Output the (X, Y) coordinate of the center of the cell containing the given text.  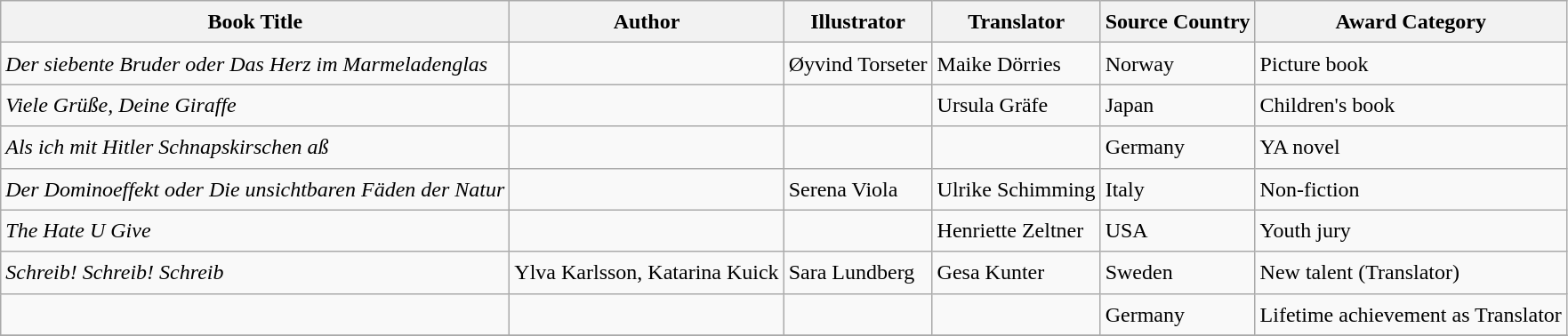
Serena Viola (857, 188)
Picture book (1411, 64)
Youth jury (1411, 231)
Ylva Karlsson, Katarina Kuick (647, 272)
Gesa Kunter (1016, 272)
Japan (1178, 105)
Norway (1178, 64)
Non-fiction (1411, 188)
Lifetime achievement as Translator (1411, 315)
Award Category (1411, 21)
Der Dominoeffekt oder Die unsichtbaren Fäden der Natur (255, 188)
New talent (Translator) (1411, 272)
Viele Grüße, Deine Giraffe (255, 105)
Author (647, 21)
Illustrator (857, 21)
Henriette Zeltner (1016, 231)
Als ich mit Hitler Schnapskirschen aß (255, 148)
The Hate U Give (255, 231)
USA (1178, 231)
Children's book (1411, 105)
Sweden (1178, 272)
Øyvind Torseter (857, 64)
Maike Dörries (1016, 64)
YA novel (1411, 148)
Ursula Gräfe (1016, 105)
Schreib! Schreib! Schreib (255, 272)
Der siebente Bruder oder Das Herz im Marmeladenglas (255, 64)
Sara Lundberg (857, 272)
Book Title (255, 21)
Ulrike Schimming (1016, 188)
Italy (1178, 188)
Source Country (1178, 21)
Translator (1016, 21)
